From the cell containing the given text, extract its center point as [x, y] coordinate. 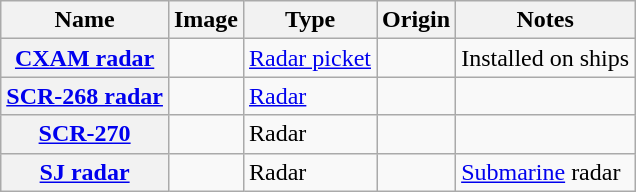
SCR-270 [85, 134]
Installed on ships [546, 58]
Image [206, 20]
Type [310, 20]
Notes [546, 20]
CXAM radar [85, 58]
Radar picket [310, 58]
SJ radar [85, 172]
Name [85, 20]
SCR-268 radar [85, 96]
Origin [416, 20]
Submarine radar [546, 172]
